Identify which cell holds the provided text, then report its [X, Y] central coordinate. 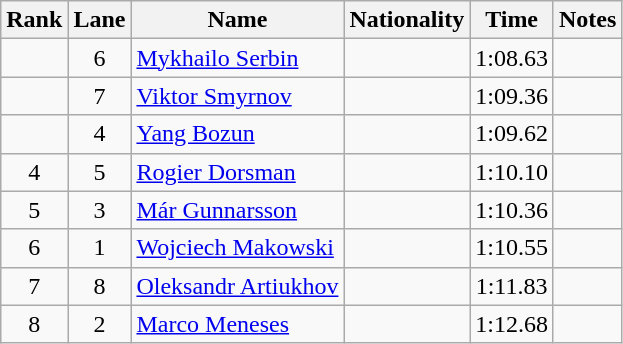
Viktor Smyrnov [238, 96]
Wojciech Makowski [238, 248]
2 [100, 324]
1:08.63 [512, 58]
Már Gunnarsson [238, 210]
Rank [34, 20]
Nationality [407, 20]
1:10.10 [512, 172]
Oleksandr Artiukhov [238, 286]
Time [512, 20]
1:09.62 [512, 134]
Mykhailo Serbin [238, 58]
Rogier Dorsman [238, 172]
3 [100, 210]
1:11.83 [512, 286]
Name [238, 20]
1:09.36 [512, 96]
Notes [587, 20]
1:10.55 [512, 248]
Marco Meneses [238, 324]
1:12.68 [512, 324]
1:10.36 [512, 210]
Yang Bozun [238, 134]
1 [100, 248]
Lane [100, 20]
